Identify which cell holds the provided text, then report its (x, y) central coordinate. 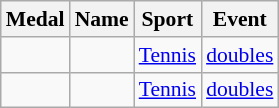
Name (102, 19)
Sport (168, 19)
Event (240, 19)
Medal (36, 19)
